Capture the cell that displays the provided text and extract its [x, y] central coordinate. 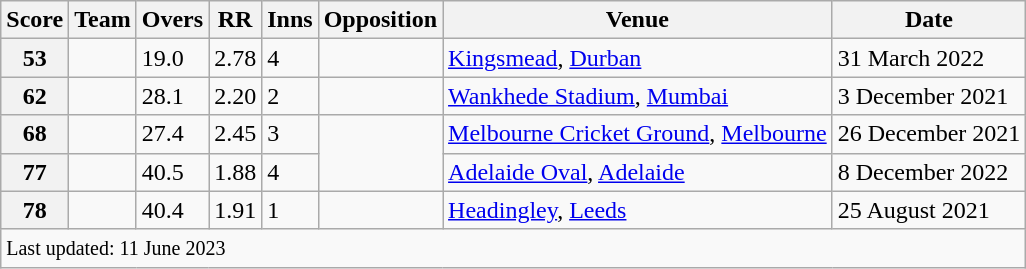
1.91 [236, 210]
2.45 [236, 134]
40.5 [172, 172]
78 [35, 210]
Date [929, 20]
Overs [172, 20]
2.20 [236, 96]
2 [290, 96]
Last updated: 11 June 2023 [514, 248]
53 [35, 58]
Team [103, 20]
40.4 [172, 210]
Score [35, 20]
68 [35, 134]
1 [290, 210]
31 March 2022 [929, 58]
Adelaide Oval, Adelaide [638, 172]
3 [290, 134]
27.4 [172, 134]
28.1 [172, 96]
Venue [638, 20]
Wankhede Stadium, Mumbai [638, 96]
Opposition [380, 20]
62 [35, 96]
Headingley, Leeds [638, 210]
Melbourne Cricket Ground, Melbourne [638, 134]
RR [236, 20]
77 [35, 172]
2.78 [236, 58]
Kingsmead, Durban [638, 58]
1.88 [236, 172]
19.0 [172, 58]
8 December 2022 [929, 172]
3 December 2021 [929, 96]
Inns [290, 20]
25 August 2021 [929, 210]
26 December 2021 [929, 134]
